Pinpoint the cell where the given text exists, returning its [X, Y] midpoint coordinate. 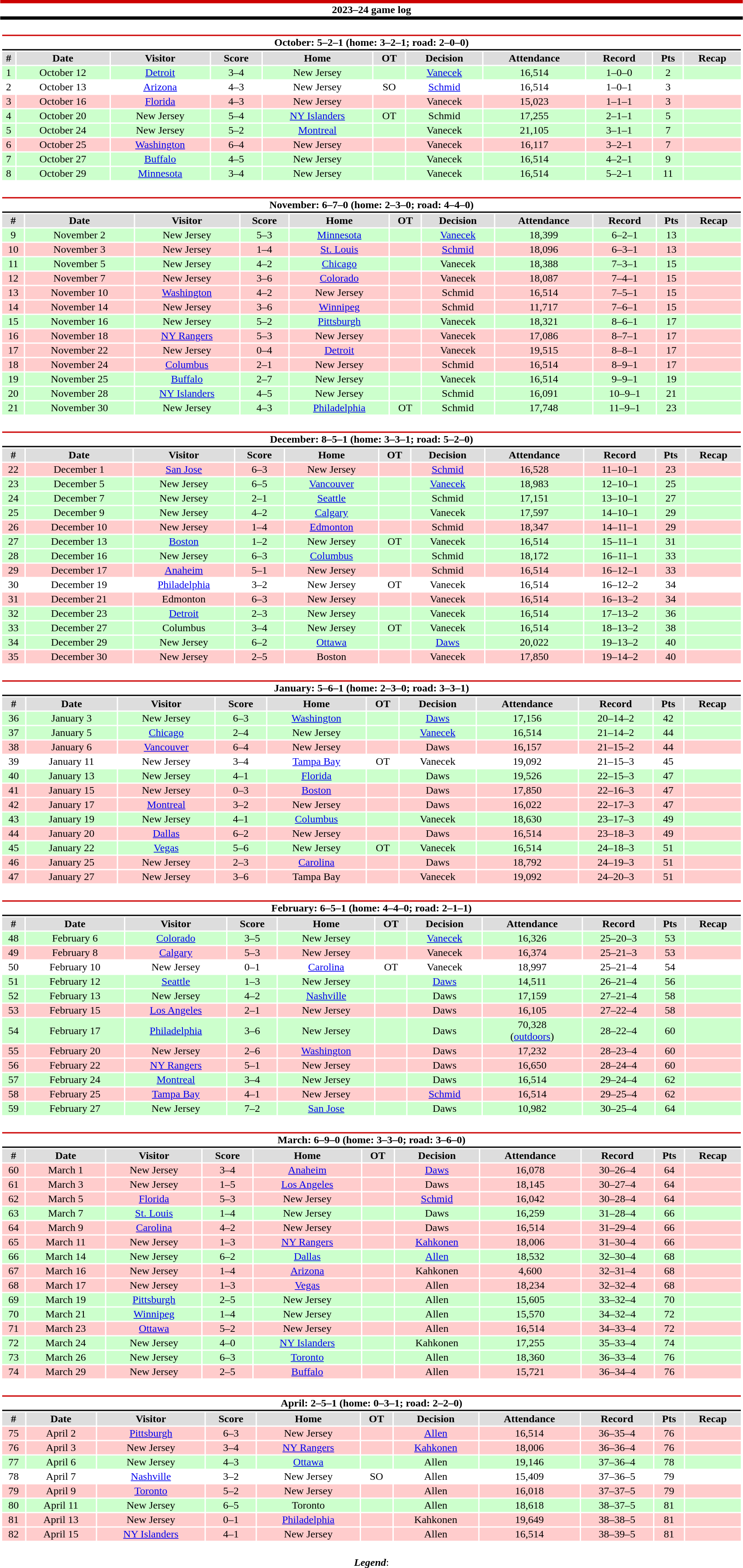
38–39–5 [617, 1534]
65 [13, 1242]
10,982 [532, 1108]
April 6 [61, 1462]
25–21–4 [619, 967]
18,792 [527, 862]
March 3 [66, 1184]
November 18 [79, 336]
3–5 [252, 938]
March 29 [66, 1372]
30 [13, 585]
March 5 [66, 1199]
23–18–3 [616, 833]
October 13 [63, 87]
11,717 [543, 307]
19–14–2 [620, 657]
7–4–1 [624, 278]
21,105 [534, 131]
February 22 [75, 1066]
November 5 [79, 264]
12–10–1 [620, 484]
32–30–4 [617, 1257]
27–21–4 [619, 996]
December 7 [79, 498]
31–28–4 [617, 1213]
30–28–4 [617, 1199]
17,232 [532, 1051]
1–0–1 [619, 87]
26–21–4 [619, 982]
November 2 [79, 235]
December 1 [79, 469]
18,096 [543, 249]
October 27 [63, 159]
46 [14, 862]
22–17–3 [616, 805]
8–8–1 [624, 351]
16,650 [532, 1066]
April 2 [61, 1433]
30–27–4 [617, 1184]
17,156 [527, 718]
January 19 [72, 819]
October 25 [63, 144]
57 [13, 1080]
October 16 [63, 102]
36–36–4 [617, 1448]
21–15–2 [616, 747]
0–4 [264, 351]
15,409 [529, 1477]
February 8 [75, 953]
63 [13, 1213]
December 29 [79, 642]
October 24 [63, 131]
43 [14, 819]
2–7 [264, 379]
18,321 [543, 322]
4–0 [227, 1343]
December 17 [79, 571]
January 17 [72, 805]
January: 5–6–1 (home: 2–3–0; road: 3–3–1) [371, 688]
67 [13, 1271]
31–29–4 [617, 1228]
36–34–4 [617, 1372]
37–36–5 [617, 1477]
41 [14, 791]
March 26 [66, 1357]
20 [13, 393]
36–35–4 [617, 1433]
28–24–4 [619, 1066]
February 10 [75, 967]
November: 6–7–0 (home: 2–3–0; road: 4–4–0) [371, 205]
November 30 [79, 408]
22–16–3 [616, 791]
January 25 [72, 862]
17–13–2 [620, 613]
17,151 [534, 498]
18,234 [530, 1286]
16–11–1 [620, 556]
17,597 [534, 513]
March 24 [66, 1343]
December 21 [79, 599]
February 27 [75, 1108]
April 7 [61, 1477]
16,117 [534, 144]
10–9–1 [624, 393]
23–17–3 [616, 819]
November 14 [79, 307]
13–10–1 [620, 498]
February 25 [75, 1094]
75 [13, 1433]
December: 8–5–1 (home: 3–3–1; road: 5–2–0) [371, 439]
1–0–0 [619, 73]
16,091 [543, 393]
15,023 [534, 102]
29–24–4 [619, 1080]
March: 6–9–0 (home: 3–3–0; road: 3–6–0) [371, 1140]
November 28 [79, 393]
October 29 [63, 173]
32–32–4 [617, 1286]
16,374 [532, 953]
18,997 [532, 967]
17,086 [543, 336]
5–4 [236, 116]
24 [13, 498]
March 14 [66, 1257]
25–21–3 [619, 953]
11–9–1 [624, 408]
February 6 [75, 938]
6 [9, 144]
1 [9, 73]
24–19–3 [616, 862]
36–33–4 [617, 1357]
December 5 [79, 484]
70,328(outdoors) [532, 1030]
December 13 [79, 542]
November 22 [79, 351]
18,087 [543, 278]
16–13–2 [620, 599]
3–1–1 [619, 131]
48 [13, 938]
16,105 [532, 1011]
1–5 [227, 1184]
5–6 [241, 848]
15,570 [530, 1314]
16,078 [530, 1170]
18,618 [529, 1506]
1–2 [259, 542]
19,649 [529, 1520]
37–37–5 [617, 1491]
8–6–1 [624, 322]
16,022 [527, 805]
November 24 [79, 364]
February 24 [75, 1080]
6–3–1 [624, 249]
November 10 [79, 293]
27–22–4 [619, 1011]
16,042 [530, 1199]
69 [13, 1300]
34–33–4 [617, 1328]
17,159 [532, 996]
26 [13, 527]
April: 2–5–1 (home: 0–3–1; road: 2–2–0) [371, 1403]
34–32–4 [617, 1314]
17,748 [543, 408]
16,018 [529, 1491]
March 23 [66, 1328]
28 [13, 556]
2023–24 game log [371, 10]
73 [13, 1357]
16 [13, 336]
November 16 [79, 322]
15–11–1 [620, 542]
18,388 [543, 264]
12 [13, 278]
30–25–4 [619, 1108]
April 9 [61, 1491]
19,526 [527, 776]
February: 6–5–1 (home: 4–4–0; road: 2–1–1) [371, 908]
20–14–2 [616, 718]
24–18–3 [616, 848]
2–1–1 [619, 116]
18–13–2 [620, 628]
18,360 [530, 1357]
9–9–1 [624, 379]
7–3–1 [624, 264]
March 9 [66, 1228]
31–30–4 [617, 1242]
16,326 [532, 938]
0–3 [241, 791]
April 11 [61, 1506]
4,600 [530, 1271]
19,515 [543, 351]
59 [13, 1108]
February 13 [75, 996]
18,347 [534, 527]
8–7–1 [624, 336]
14–11–1 [620, 527]
14–10–1 [620, 513]
October 20 [63, 116]
28–22–4 [619, 1030]
8–9–1 [624, 364]
80 [13, 1506]
3–2–1 [619, 144]
November 3 [79, 249]
October: 5–2–1 (home: 3–2–1; road: 2–0–0) [371, 43]
18,983 [534, 484]
December 23 [79, 613]
January 15 [72, 791]
March 11 [66, 1242]
March 17 [66, 1286]
16–12–1 [620, 571]
1–1–1 [619, 102]
March 16 [66, 1271]
29–25–4 [619, 1094]
January 3 [72, 718]
January 27 [72, 877]
15,605 [530, 1300]
December 27 [79, 628]
25–20–3 [619, 938]
7–6–1 [624, 307]
15,721 [530, 1372]
21–14–2 [616, 733]
20,022 [534, 642]
December 9 [79, 513]
February 17 [75, 1030]
January 5 [72, 733]
February 15 [75, 1011]
32 [13, 613]
January 20 [72, 833]
18,172 [534, 556]
18 [13, 364]
18,145 [530, 1184]
50 [13, 967]
5–2–1 [619, 173]
71 [13, 1328]
April 13 [61, 1520]
March 7 [66, 1213]
32–31–4 [617, 1271]
November 7 [79, 278]
7–5–1 [624, 293]
10 [13, 249]
2–6 [252, 1051]
March 1 [66, 1170]
7–2 [252, 1108]
December 10 [79, 527]
March 19 [66, 1300]
February 12 [75, 982]
December 30 [79, 657]
22 [13, 469]
22–15–3 [616, 776]
28–23–4 [619, 1051]
35 [13, 657]
19–13–2 [620, 642]
33–32–4 [617, 1300]
77 [13, 1462]
16,157 [527, 747]
January 22 [72, 848]
April 3 [61, 1448]
30–26–4 [617, 1170]
16,528 [534, 469]
2–4 [241, 733]
21–15–3 [616, 762]
37 [14, 733]
November 25 [79, 379]
19,146 [529, 1462]
14 [13, 307]
16,259 [530, 1213]
38–37–5 [617, 1506]
14,511 [532, 982]
52 [13, 996]
38–38–5 [617, 1520]
April 15 [61, 1534]
January 11 [72, 762]
55 [13, 1051]
January 6 [72, 747]
4 [9, 116]
18,399 [543, 235]
61 [13, 1184]
39 [14, 762]
March 21 [66, 1314]
4–2–1 [619, 159]
82 [13, 1534]
January 13 [72, 776]
18,630 [527, 819]
35–33–4 [617, 1343]
February 20 [75, 1051]
24–20–3 [616, 877]
December 16 [79, 556]
6–2–1 [624, 235]
16–12–2 [620, 585]
8 [9, 173]
December 19 [79, 585]
October 12 [63, 73]
37–36–4 [617, 1462]
18,532 [530, 1257]
11–10–1 [620, 469]
